Return the [X, Y] coordinate for the center point of the cell that contains the specified text.  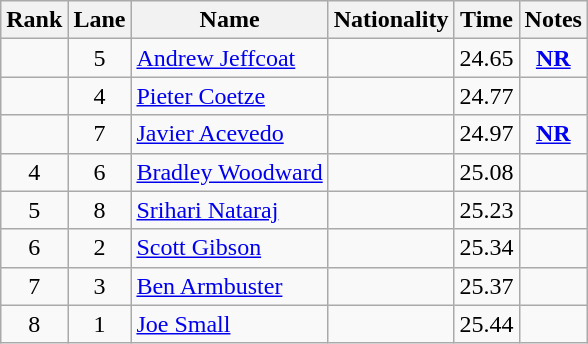
24.65 [486, 58]
25.44 [486, 324]
Srihari Nataraj [230, 210]
24.97 [486, 134]
2 [100, 248]
Name [230, 20]
1 [100, 324]
Nationality [391, 20]
24.77 [486, 96]
Scott Gibson [230, 248]
Ben Armbuster [230, 286]
Andrew Jeffcoat [230, 58]
Bradley Woodward [230, 172]
Javier Acevedo [230, 134]
Time [486, 20]
25.23 [486, 210]
25.34 [486, 248]
Joe Small [230, 324]
Lane [100, 20]
Rank [34, 20]
3 [100, 286]
25.08 [486, 172]
Pieter Coetze [230, 96]
25.37 [486, 286]
Notes [553, 20]
